Detect which cell encompasses the target text, then output its [X, Y] center coordinate. 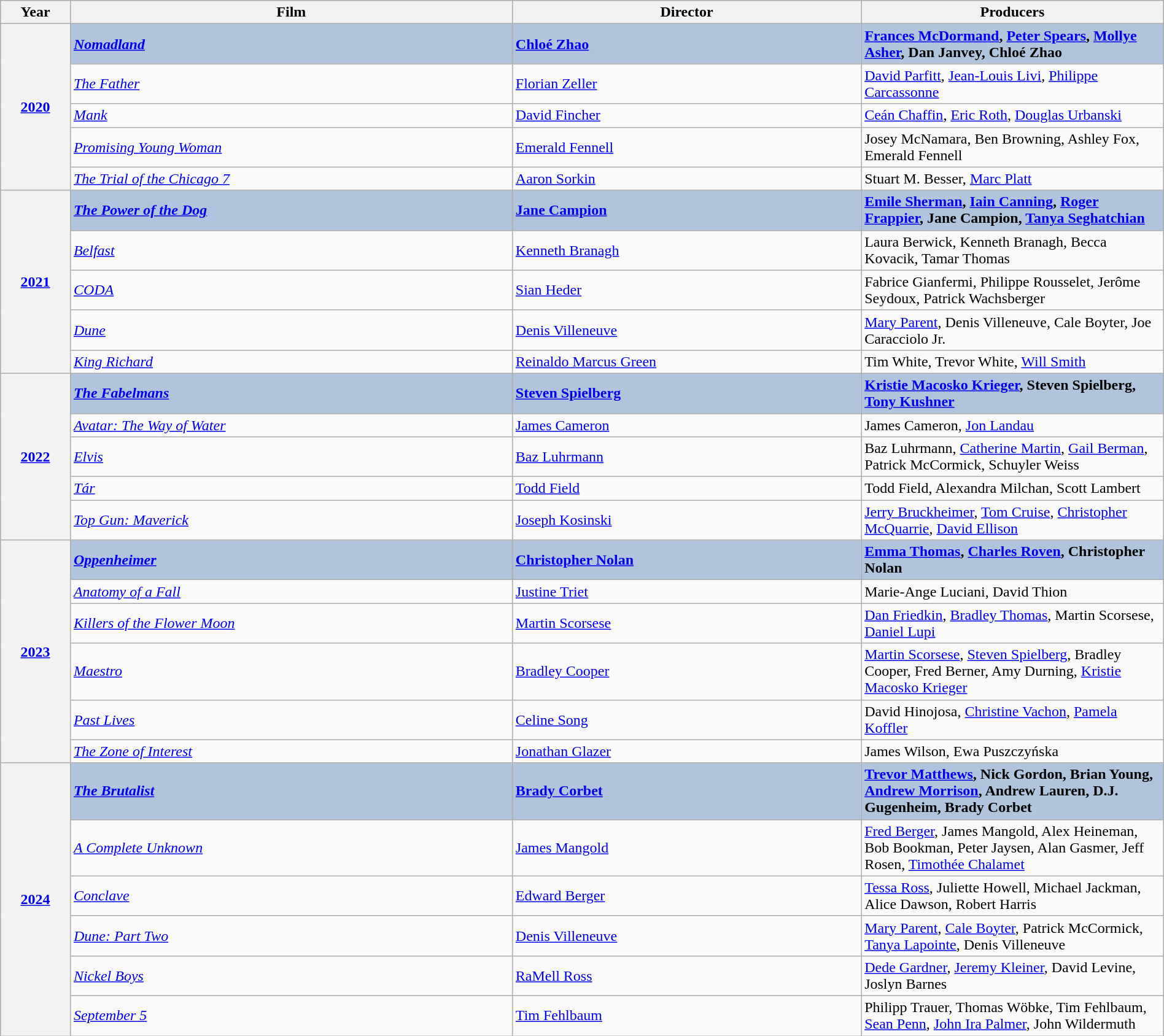
Promising Young Woman [291, 147]
Anatomy of a Fall [291, 592]
Philipp Trauer, Thomas Wöbke, Tim Fehlbaum, Sean Penn, John Ira Palmer, John Wildermuth [1013, 1015]
The Fabelmans [291, 393]
Mary Parent, Denis Villeneuve, Cale Boyter, Joe Caracciolo Jr. [1013, 330]
Edward Berger [686, 896]
Kenneth Branagh [686, 250]
Chloé Zhao [686, 44]
Kristie Macosko Krieger, Steven Spielberg, Tony Kushner [1013, 393]
2023 [36, 652]
Tim Fehlbaum [686, 1015]
James Cameron, Jon Landau [1013, 425]
The Power of the Dog [291, 210]
Baz Luhrmann, Catherine Martin, Gail Berman, Patrick McCormick, Schuyler Weiss [1013, 457]
Director [686, 12]
Fabrice Gianfermi, Philippe Rousselet, Jerôme Seydoux, Patrick Wachsberger [1013, 290]
2024 [36, 899]
Jerry Bruckheimer, Tom Cruise, Christopher McQuarrie, David Ellison [1013, 520]
Conclave [291, 896]
Past Lives [291, 719]
Nomadland [291, 44]
James Mangold [686, 848]
Dune [291, 330]
Emerald Fennell [686, 147]
Bradley Cooper [686, 671]
Tár [291, 489]
Celine Song [686, 719]
The Zone of Interest [291, 751]
Aaron Sorkin [686, 179]
Elvis [291, 457]
Oppenheimer [291, 560]
Film [291, 12]
Producers [1013, 12]
Emma Thomas, Charles Roven, Christopher Nolan [1013, 560]
A Complete Unknown [291, 848]
Mank [291, 115]
James Wilson, Ewa Puszczyńska [1013, 751]
Trevor Matthews, Nick Gordon, Brian Young, Andrew Morrison, Andrew Lauren, D.J. Gugenheim, Brady Corbet [1013, 791]
Top Gun: Maverick [291, 520]
Dune: Part Two [291, 935]
Jane Campion [686, 210]
Killers of the Flower Moon [291, 624]
Maestro [291, 671]
Nickel Boys [291, 976]
Avatar: The Way of Water [291, 425]
Baz Luhrmann [686, 457]
Ceán Chaffin, Eric Roth, Douglas Urbanski [1013, 115]
Steven Spielberg [686, 393]
RaMell Ross [686, 976]
Justine Triet [686, 592]
Fred Berger, James Mangold, Alex Heineman, Bob Bookman, Peter Jaysen, Alan Gasmer, Jeff Rosen, Timothée Chalamet [1013, 848]
Reinaldo Marcus Green [686, 361]
Jonathan Glazer [686, 751]
The Trial of the Chicago 7 [291, 179]
David Hinojosa, Christine Vachon, Pamela Koffler [1013, 719]
Brady Corbet [686, 791]
Year [36, 12]
The Brutalist [291, 791]
2021 [36, 282]
Belfast [291, 250]
September 5 [291, 1015]
Martin Scorsese [686, 624]
Josey McNamara, Ben Browning, Ashley Fox, Emerald Fennell [1013, 147]
Martin Scorsese, Steven Spielberg, Bradley Cooper, Fred Berner, Amy Durning, Kristie Macosko Krieger [1013, 671]
James Cameron [686, 425]
King Richard [291, 361]
2022 [36, 457]
Frances McDormand, Peter Spears, Mollye Asher, Dan Janvey, Chloé Zhao [1013, 44]
David Parfitt, Jean-Louis Livi, Philippe Carcassonne [1013, 83]
Stuart M. Besser, Marc Platt [1013, 179]
Todd Field [686, 489]
CODA [291, 290]
Joseph Kosinski [686, 520]
Florian Zeller [686, 83]
Dede Gardner, Jeremy Kleiner, David Levine, Joslyn Barnes [1013, 976]
Todd Field, Alexandra Milchan, Scott Lambert [1013, 489]
The Father [291, 83]
2020 [36, 107]
Tim White, Trevor White, Will Smith [1013, 361]
Marie-Ange Luciani, David Thion [1013, 592]
David Fincher [686, 115]
Dan Friedkin, Bradley Thomas, Martin Scorsese, Daniel Lupi [1013, 624]
Sian Heder [686, 290]
Emile Sherman, Iain Canning, Roger Frappier, Jane Campion, Tanya Seghatchian [1013, 210]
Laura Berwick, Kenneth Branagh, Becca Kovacik, Tamar Thomas [1013, 250]
Christopher Nolan [686, 560]
Mary Parent, Cale Boyter, Patrick McCormick, Tanya Lapointe, Denis Villeneuve [1013, 935]
Tessa Ross, Juliette Howell, Michael Jackman, Alice Dawson, Robert Harris [1013, 896]
